For the text-containing cell, return its midpoint in (x, y) coordinate format. 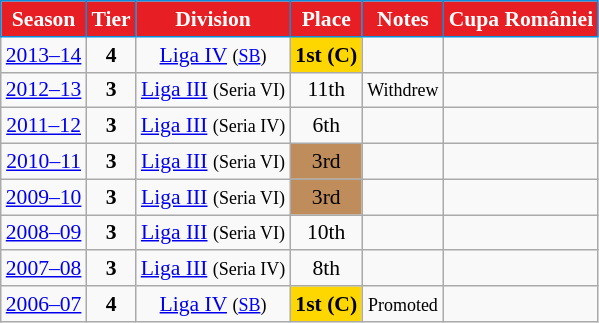
Tier (110, 19)
2010–11 (44, 162)
Division (214, 19)
2008–09 (44, 233)
2007–08 (44, 269)
11th (326, 90)
2009–10 (44, 197)
Place (326, 19)
2006–07 (44, 304)
Promoted (402, 304)
2012–13 (44, 90)
10th (326, 233)
Withdrew (402, 90)
6th (326, 126)
2013–14 (44, 55)
2011–12 (44, 126)
Notes (402, 19)
Season (44, 19)
Cupa României (522, 19)
8th (326, 269)
